Find where the given text appears and provide that cell's center as (x, y) coordinate. 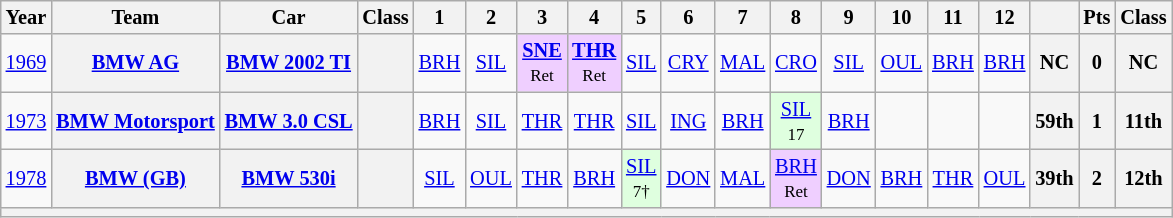
8 (796, 17)
SNERet (542, 63)
3 (542, 17)
1973 (26, 121)
11 (953, 17)
11th (1143, 121)
1969 (26, 63)
BMW 3.0 CSL (289, 121)
CRY (688, 63)
THRRet (594, 63)
Car (289, 17)
BMW AG (135, 63)
0 (1098, 63)
39th (1054, 178)
BMW Motorsport (135, 121)
ING (688, 121)
BMW 530i (289, 178)
12 (1005, 17)
12th (1143, 178)
6 (688, 17)
SIL17 (796, 121)
9 (849, 17)
Pts (1098, 17)
SIL7† (641, 178)
CRO (796, 63)
5 (641, 17)
4 (594, 17)
7 (742, 17)
10 (902, 17)
1978 (26, 178)
BMW 2002 TI (289, 63)
Team (135, 17)
BMW (GB) (135, 178)
59th (1054, 121)
Year (26, 17)
BRHRet (796, 178)
